Identify which cell holds the provided text, then report its [X, Y] central coordinate. 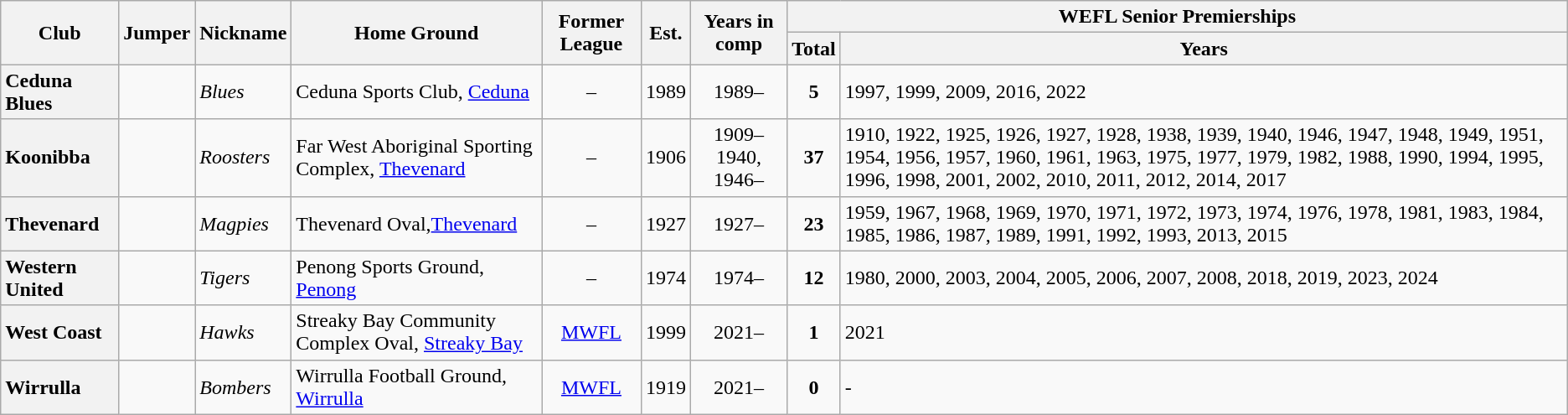
1989– [739, 92]
1989 [665, 92]
Roosters [243, 158]
1959, 1967, 1968, 1969, 1970, 1971, 1972, 1973, 1974, 1976, 1978, 1981, 1983, 1984, 1985, 1986, 1987, 1989, 1991, 1992, 1993, 2013, 2015 [1204, 223]
Total [814, 49]
1906 [665, 158]
Former League [591, 33]
1909–1940, 1946– [739, 158]
1 [814, 332]
1997, 1999, 2009, 2016, 2022 [1204, 92]
Club [60, 33]
Est. [665, 33]
2021 [1204, 332]
Thevenard [60, 223]
Ceduna Sports Club, Ceduna [417, 92]
Far West Aboriginal Sporting Complex, Thevenard [417, 158]
Hawks [243, 332]
Nickname [243, 33]
5 [814, 92]
1927– [739, 223]
Tigers [243, 278]
Blues [243, 92]
WEFL Senior Premierships [1178, 17]
Jumper [157, 33]
Koonibba [60, 158]
Streaky Bay Community Complex Oval, Streaky Bay [417, 332]
Thevenard Oval,Thevenard [417, 223]
23 [814, 223]
- [1204, 387]
Years [1204, 49]
Wirrulla Football Ground, Wirrulla [417, 387]
37 [814, 158]
1927 [665, 223]
Western United [60, 278]
1974– [739, 278]
12 [814, 278]
1974 [665, 278]
Wirrulla [60, 387]
Bombers [243, 387]
Home Ground [417, 33]
Penong Sports Ground, Penong [417, 278]
0 [814, 387]
1980, 2000, 2003, 2004, 2005, 2006, 2007, 2008, 2018, 2019, 2023, 2024 [1204, 278]
Ceduna Blues [60, 92]
1919 [665, 387]
Years in comp [739, 33]
1999 [665, 332]
West Coast [60, 332]
Magpies [243, 223]
